From the cell containing the given text, extract its center point as [x, y] coordinate. 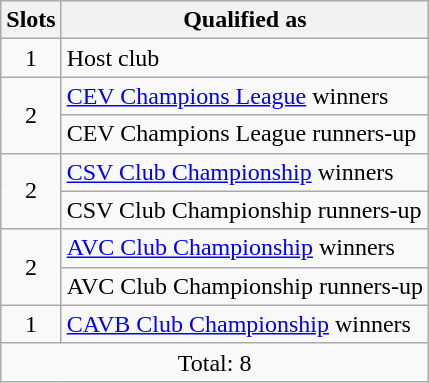
CSV Club Championship runners-up [244, 210]
CAVB Club Championship winners [244, 324]
Slots [31, 20]
CSV Club Championship winners [244, 172]
CEV Champions League runners-up [244, 134]
AVC Club Championship winners [244, 248]
Qualified as [244, 20]
Host club [244, 58]
AVC Club Championship runners-up [244, 286]
Total: 8 [215, 362]
CEV Champions League winners [244, 96]
